Scan for the cell matching the given text and deliver its (x, y) coordinate at center. 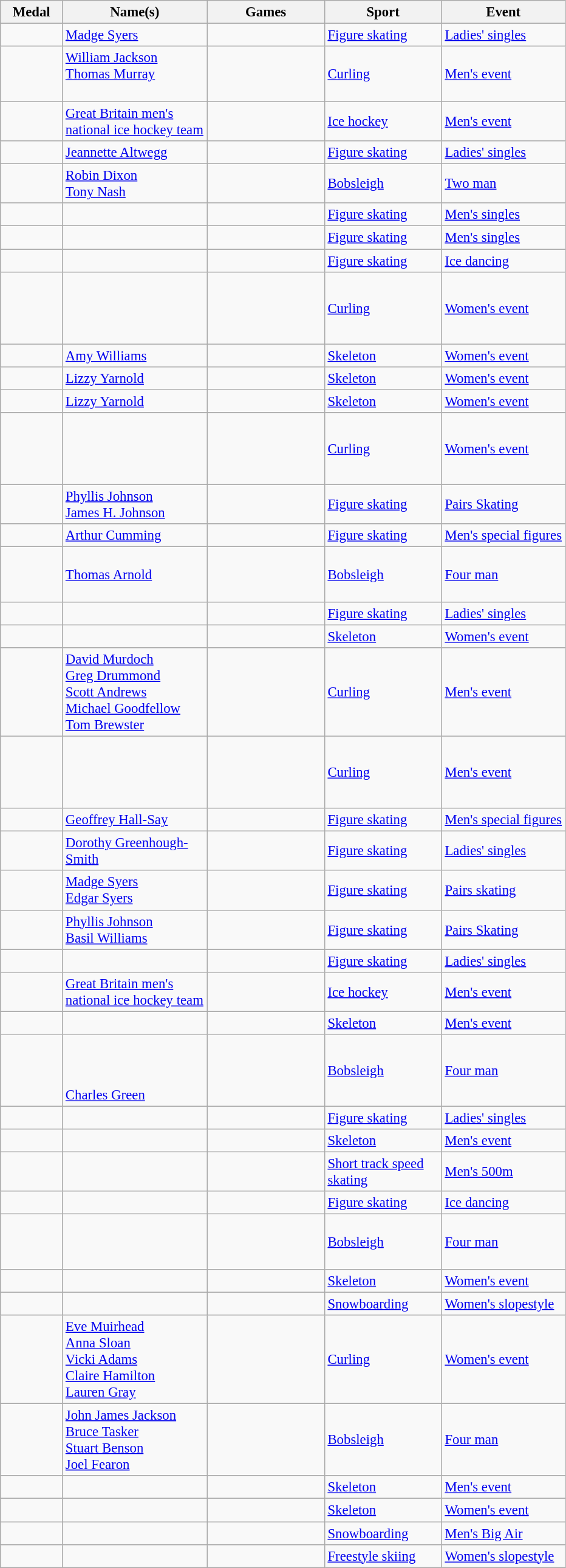
John James Jackson Bruce TaskerStuart BensonJoel Fearon (135, 1440)
Sport (383, 12)
Amy Williams (135, 356)
William Jackson Thomas Murray (135, 74)
Geoffrey Hall-Say (135, 820)
Men's Big Air (503, 1533)
Pairs skating (503, 891)
Madge Syers (135, 35)
Event (503, 12)
Thomas Arnold (135, 574)
Short track speed skating (383, 1172)
Jeannette Altwegg (135, 153)
Dorothy Greenhough-Smith (135, 851)
Two man (503, 184)
David Murdoch Greg Drummond Scott Andrews Michael Goodfellow Tom Brewster (135, 692)
Men's 500m (503, 1172)
Medal (32, 12)
Name(s) (135, 12)
Games (266, 12)
Charles Green (135, 1071)
Arthur Cumming (135, 535)
Eve Muirhead Anna Sloan Vicki Adams Claire Hamilton Lauren Gray (135, 1360)
Madge Syers Edgar Syers (135, 891)
Robin Dixon Tony Nash (135, 184)
Phyllis Johnson Basil Williams (135, 930)
Phyllis Johnson James H. Johnson (135, 504)
Freestyle skiing (383, 1556)
